Provide the (x, y) coordinate of the cell's center where the given text is located.  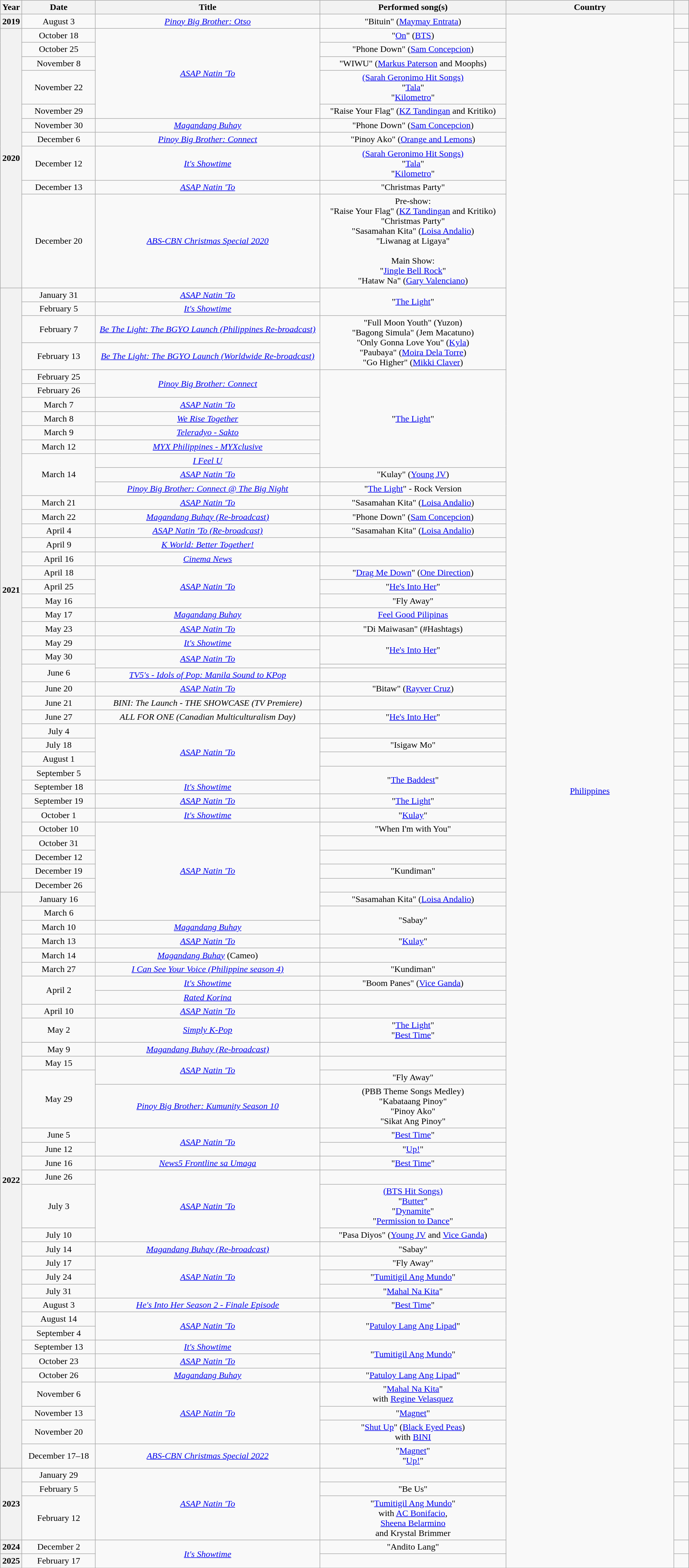
He's Into Her Season 2 - Finale Episode (208, 1305)
"The Light" "Best Time" (413, 1030)
January 16 (59, 899)
2024 (11, 1547)
"Mahal Na Kita" (413, 1291)
"Mahal Na Kita" with Regine Velasquez (413, 1394)
"Andito Lang" (413, 1547)
November 6 (59, 1394)
I Can See Your Voice (Philippine season 4) (208, 969)
2023 (11, 1504)
April 9 (59, 545)
ABS-CBN Christmas Special 2020 (208, 241)
December 20 (59, 241)
March 9 (59, 433)
"Magnet" (413, 1413)
"Full Moon Youth" (Yuzon)"Bagong Simula" (Jem Macatuno)"Only Gonna Love You" (Kyla)"Paubaya" (Moira Dela Torre)"Go Higher" (Mikki Claver) (413, 343)
February 12 (59, 1518)
February 26 (59, 391)
Pinoy Big Brother: Connect @ The Big Night (208, 489)
"When I'm with You" (413, 829)
March 8 (59, 419)
2025 (11, 1561)
May 30 (59, 657)
July 24 (59, 1277)
September 13 (59, 1347)
"Kulay" (Young JV) (413, 475)
May 17 (59, 615)
February 13 (59, 356)
Year (11, 7)
"On" (BTS) (413, 35)
May 15 (59, 1063)
June 6 (59, 673)
"Up!" (413, 1149)
February 17 (59, 1561)
"Raise Your Flag" (KZ Tandingan and Kritiko) (413, 111)
"Tumitigil Ang Mundo" with AC Bonifacio, Sheena Belarmino and Krystal Brimmer (413, 1518)
ASAP Natin 'To (Re-broadcast) (208, 531)
December 26 (59, 885)
August 1 (59, 759)
(BTS Hit Songs) "Butter" "Dynamite" "Permission to Dance" (413, 1206)
December 6 (59, 139)
March 7 (59, 405)
June 21 (59, 703)
"Bituin" (Maymay Entrata) (413, 21)
February 25 (59, 377)
News5 Frontline sa Umaga (208, 1163)
May 9 (59, 1049)
May 16 (59, 601)
July 17 (59, 1263)
September 19 (59, 801)
December 2 (59, 1547)
I Feel U (208, 461)
Pinoy Big Brother: Kumunity Season 10 (208, 1106)
MYX Philippines - MYXclusive (208, 447)
April 4 (59, 531)
(PBB Theme Songs Medley) "Kabataang Pinoy" "Pinoy Ako" "Sikat Ang Pinoy" (413, 1106)
March 21 (59, 503)
January 29 (59, 1475)
"Boom Panes" (Vice Ganda) (413, 983)
Magandang Buhay (Cameo) (208, 955)
November 30 (59, 125)
Cinema News (208, 559)
Feel Good Pilipinas (413, 615)
March 22 (59, 517)
"Pinoy Ako" (Orange and Lemons) (413, 139)
Simply K-Pop (208, 1030)
July 14 (59, 1249)
March 27 (59, 969)
October 1 (59, 815)
April 25 (59, 587)
September 4 (59, 1333)
September 5 (59, 773)
ALL FOR ONE (Canadian Multiculturalism Day) (208, 717)
November 8 (59, 63)
June 20 (59, 689)
May 2 (59, 1030)
September 18 (59, 787)
We Rise Together (208, 419)
February 7 (59, 329)
Be The Light: The BGYO Launch (Philippines Re-broadcast) (208, 329)
"The Baddest" (413, 780)
June 27 (59, 717)
December 13 (59, 187)
"Drag Me Down" (One Direction) (413, 573)
April 16 (59, 559)
June 26 (59, 1177)
October 23 (59, 1361)
Performed song(s) (413, 7)
April 18 (59, 573)
Country (590, 7)
ABS-CBN Christmas Special 2022 (208, 1456)
June 12 (59, 1149)
July 3 (59, 1206)
Date (59, 7)
"Pasa Diyos" (Young JV and Vice Ganda) (413, 1235)
"Bitaw" (Rayver Cruz) (413, 689)
Pinoy Big Brother: Otso (208, 21)
July 10 (59, 1235)
August 14 (59, 1319)
January 31 (59, 295)
Philippines (590, 791)
2021 (11, 590)
K World: Better Together! (208, 545)
Teleradyo - Sakto (208, 433)
October 18 (59, 35)
July 4 (59, 731)
"Magnet" "Up!" (413, 1456)
November 22 (59, 87)
October 26 (59, 1375)
BINI: The Launch - THE SHOWCASE (TV Premiere) (208, 703)
July 18 (59, 745)
2020 (11, 158)
Title (208, 7)
October 25 (59, 49)
December 19 (59, 871)
March 12 (59, 447)
"Di Maiwasan" (#Hashtags) (413, 629)
October 10 (59, 829)
"Isigaw Mo" (413, 745)
April 10 (59, 1011)
March 10 (59, 927)
November 13 (59, 1413)
March 13 (59, 941)
March 6 (59, 913)
November 29 (59, 111)
June 5 (59, 1135)
"WIWU" (Markus Paterson and Moophs) (413, 63)
July 31 (59, 1291)
2019 (11, 21)
Be The Light: The BGYO Launch (Worldwide Re-broadcast) (208, 356)
May 23 (59, 629)
2022 (11, 1180)
June 16 (59, 1163)
"Christmas Party" (413, 187)
"The Light" - Rock Version (413, 489)
October 31 (59, 843)
November 20 (59, 1432)
April 2 (59, 990)
TV5's - Idols of Pop: Manila Sound to KPop (208, 675)
Rated Korina (208, 997)
"Shut Up" (Black Eyed Peas) with BINI (413, 1432)
"Be Us" (413, 1489)
December 17–18 (59, 1456)
